Pinpoint the cell where the given text exists, returning its (x, y) midpoint coordinate. 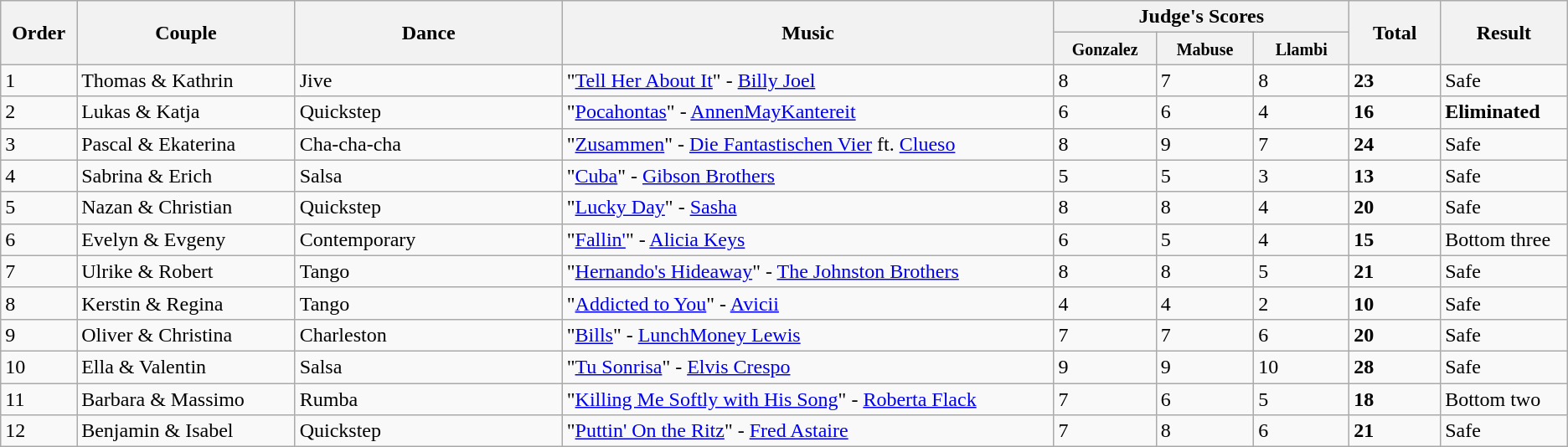
Benjamin & Isabel (186, 431)
1 (39, 80)
Order (39, 33)
12 (39, 431)
18 (1395, 399)
"Cuba" - Gibson Brothers (807, 176)
Dance (429, 33)
Thomas & Kathrin (186, 80)
"Addicted to You" - Avicii (807, 303)
Llambi (1302, 49)
Rumba (429, 399)
Contemporary (429, 239)
"Killing Me Softly with His Song" - Roberta Flack (807, 399)
"Zusammen" - Die Fantastischen Vier ft. Clueso (807, 144)
Oliver & Christina (186, 335)
"Puttin' On the Ritz" - Fred Astaire (807, 431)
Gonzalez (1105, 49)
Lukas & Katja (186, 112)
"Hernando's Hideaway" - The Johnston Brothers (807, 271)
Pascal & Ekaterina (186, 144)
"Lucky Day" - Sasha (807, 208)
16 (1395, 112)
"Pocahontas" - AnnenMayKantereit (807, 112)
Barbara & Massimo (186, 399)
Charleston (429, 335)
15 (1395, 239)
Jive (429, 80)
Bottom two (1504, 399)
Couple (186, 33)
Cha-cha-cha (429, 144)
"Tell Her About It" - Billy Joel (807, 80)
Result (1504, 33)
Judge's Scores (1201, 17)
Music (807, 33)
"Bills" - LunchMoney Lewis (807, 335)
Bottom three (1504, 239)
Sabrina & Erich (186, 176)
Ella & Valentin (186, 367)
23 (1395, 80)
24 (1395, 144)
Total (1395, 33)
11 (39, 399)
Eliminated (1504, 112)
13 (1395, 176)
"Tu Sonrisa" - Elvis Crespo (807, 367)
Nazan & Christian (186, 208)
Evelyn & Evgeny (186, 239)
Kerstin & Regina (186, 303)
Mabuse (1204, 49)
Ulrike & Robert (186, 271)
28 (1395, 367)
"Fallin'" - Alicia Keys (807, 239)
